Return [X, Y] of the center of cell containing provided text 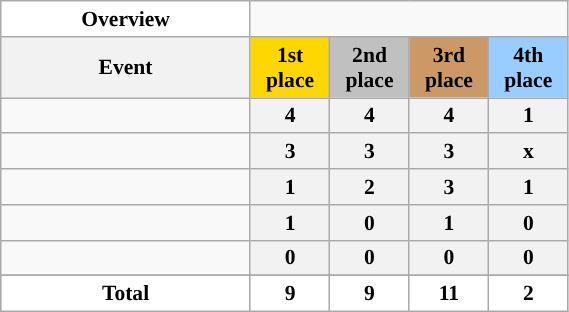
2nd place [370, 68]
Overview [126, 19]
11 [448, 294]
Total [126, 294]
x [528, 152]
Event [126, 68]
3rd place [448, 68]
4th place [528, 68]
1st place [290, 68]
